Return the (x, y) coordinate for the center point of the cell that contains the specified text.  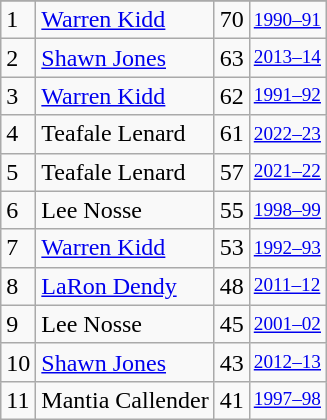
5 (18, 172)
10 (18, 362)
2021–22 (287, 172)
3 (18, 96)
43 (232, 362)
Mantia Callender (125, 400)
45 (232, 324)
55 (232, 210)
41 (232, 400)
70 (232, 20)
4 (18, 134)
1992–93 (287, 248)
2013–14 (287, 58)
6 (18, 210)
2022–23 (287, 134)
2 (18, 58)
11 (18, 400)
2012–13 (287, 362)
1990–91 (287, 20)
53 (232, 248)
1991–92 (287, 96)
57 (232, 172)
1 (18, 20)
7 (18, 248)
61 (232, 134)
LaRon Dendy (125, 286)
48 (232, 286)
62 (232, 96)
1997–98 (287, 400)
63 (232, 58)
2001–02 (287, 324)
8 (18, 286)
9 (18, 324)
1998–99 (287, 210)
2011–12 (287, 286)
